Output the [X, Y] coordinate of the center of the cell containing the given text.  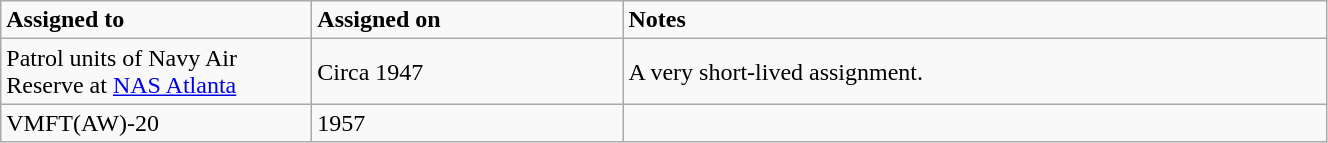
Patrol units of Navy Air Reserve at NAS Atlanta [156, 72]
Notes [975, 20]
Assigned to [156, 20]
Circa 1947 [468, 72]
VMFT(AW)-20 [156, 123]
A very short-lived assignment. [975, 72]
Assigned on [468, 20]
1957 [468, 123]
